Find where the given text appears and provide that cell's center as (x, y) coordinate. 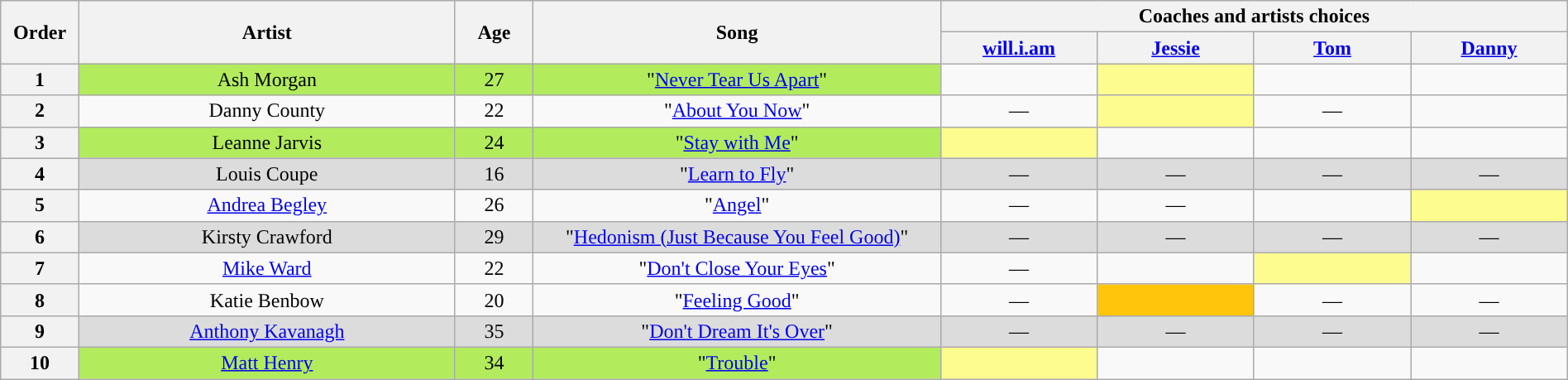
Mike Ward (266, 268)
8 (40, 300)
Anthony Kavanagh (266, 331)
Coaches and artists choices (1254, 17)
7 (40, 268)
3 (40, 142)
Andrea Begley (266, 205)
5 (40, 205)
9 (40, 331)
Matt Henry (266, 363)
2 (40, 111)
24 (495, 142)
4 (40, 174)
35 (495, 331)
16 (495, 174)
will.i.am (1019, 48)
"Never Tear Us Apart" (738, 79)
"Feeling Good" (738, 300)
Danny County (266, 111)
"Stay with Me" (738, 142)
Ash Morgan (266, 79)
Jessie (1176, 48)
"Trouble" (738, 363)
10 (40, 363)
Order (40, 32)
26 (495, 205)
"Angel" (738, 205)
Louis Coupe (266, 174)
20 (495, 300)
"Hedonism (Just Because You Feel Good)" (738, 237)
Tom (1331, 48)
Age (495, 32)
"Learn to Fly" (738, 174)
Kirsty Crawford (266, 237)
27 (495, 79)
Leanne Jarvis (266, 142)
Katie Benbow (266, 300)
34 (495, 363)
Song (738, 32)
"About You Now" (738, 111)
6 (40, 237)
29 (495, 237)
Artist (266, 32)
"Don't Dream It's Over" (738, 331)
Danny (1489, 48)
"Don't Close Your Eyes" (738, 268)
1 (40, 79)
